Pinpoint the cell where the given text exists, returning its (x, y) midpoint coordinate. 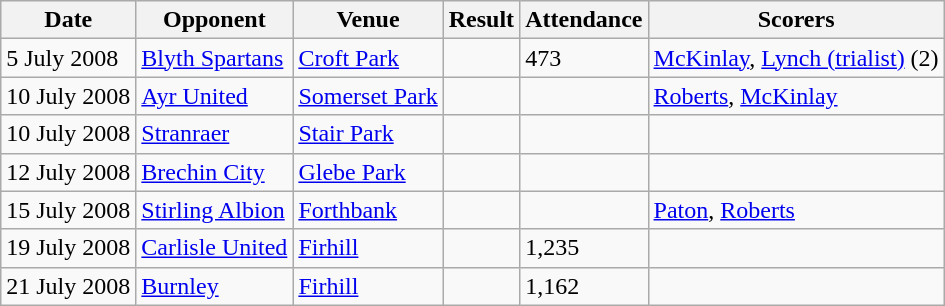
Result (481, 20)
Stirling Albion (214, 210)
McKinlay, Lynch (trialist) (2) (796, 58)
21 July 2008 (68, 286)
Scorers (796, 20)
Date (68, 20)
Burnley (214, 286)
Somerset Park (368, 96)
Roberts, McKinlay (796, 96)
Ayr United (214, 96)
Opponent (214, 20)
15 July 2008 (68, 210)
Stranraer (214, 134)
5 July 2008 (68, 58)
Croft Park (368, 58)
Blyth Spartans (214, 58)
Venue (368, 20)
Carlisle United (214, 248)
473 (584, 58)
1,235 (584, 248)
Paton, Roberts (796, 210)
Forthbank (368, 210)
19 July 2008 (68, 248)
1,162 (584, 286)
12 July 2008 (68, 172)
Brechin City (214, 172)
Glebe Park (368, 172)
Attendance (584, 20)
Stair Park (368, 134)
